Return (x, y) of the center of cell containing provided text 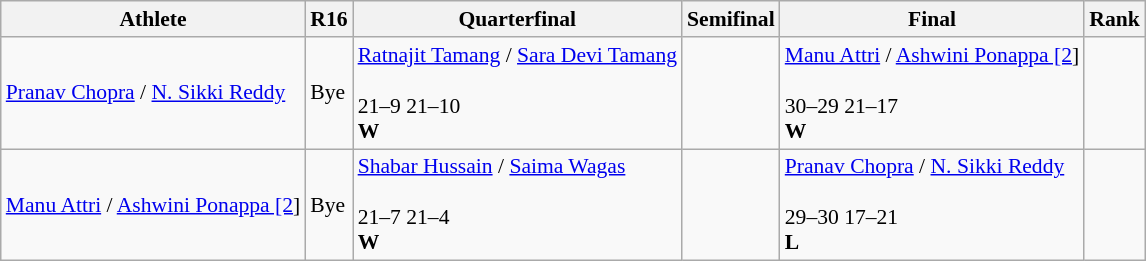
Rank (1114, 19)
R16 (328, 19)
Semifinal (731, 19)
Athlete (154, 19)
Manu Attri / Ashwini Ponappa [2]30–29 21–17W (932, 93)
Pranav Chopra / N. Sikki Reddy29–30 17–21L (932, 205)
Quarterfinal (518, 19)
Ratnajit Tamang / Sara Devi Tamang21–9 21–10W (518, 93)
Final (932, 19)
Manu Attri / Ashwini Ponappa [2] (154, 205)
Pranav Chopra / N. Sikki Reddy (154, 93)
Shabar Hussain / Saima Wagas21–7 21–4W (518, 205)
